Detect which cell encompasses the target text, then output its [x, y] center coordinate. 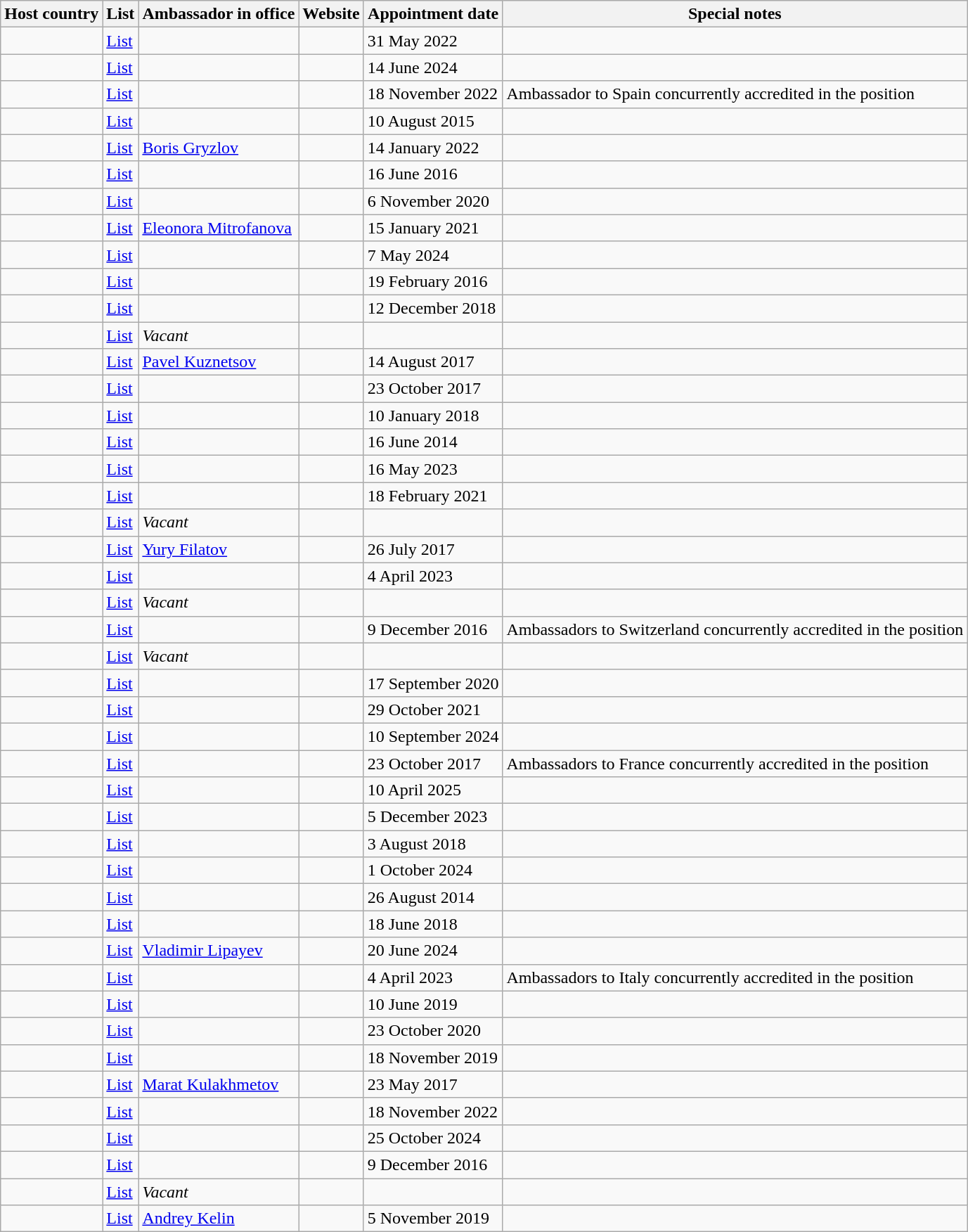
Ambassadors to Switzerland concurrently accredited in the position [735, 629]
6 November 2020 [433, 201]
Pavel Kuznetsov [219, 362]
23 May 2017 [433, 1084]
Host country [52, 14]
Special notes [735, 14]
Boris Gryzlov [219, 148]
5 December 2023 [433, 817]
18 February 2021 [433, 496]
Yury Filatov [219, 549]
10 January 2018 [433, 416]
Eleonora Mitrofanova [219, 228]
12 December 2018 [433, 308]
18 November 2019 [433, 1058]
26 July 2017 [433, 549]
19 February 2016 [433, 281]
Marat Kulakhmetov [219, 1084]
17 September 2020 [433, 683]
16 May 2023 [433, 469]
15 January 2021 [433, 228]
18 June 2018 [433, 924]
31 May 2022 [433, 41]
Ambassadors to Italy concurrently accredited in the position [735, 977]
10 June 2019 [433, 1004]
23 October 2020 [433, 1031]
14 June 2024 [433, 68]
14 August 2017 [433, 362]
Vladimir Lipayev [219, 951]
3 August 2018 [433, 844]
Ambassador to Spain concurrently accredited in the position [735, 94]
5 November 2019 [433, 1219]
Andrey Kelin [219, 1219]
Ambassadors to France concurrently accredited in the position [735, 763]
25 October 2024 [433, 1138]
10 September 2024 [433, 736]
29 October 2021 [433, 710]
10 August 2015 [433, 121]
Appointment date [433, 14]
16 June 2016 [433, 174]
7 May 2024 [433, 255]
16 June 2014 [433, 442]
Website [331, 14]
20 June 2024 [433, 951]
26 August 2014 [433, 897]
10 April 2025 [433, 790]
14 January 2022 [433, 148]
Ambassador in office [219, 14]
1 October 2024 [433, 871]
